Extract the (X, Y) coordinate from the center of the cell holding the provided text.  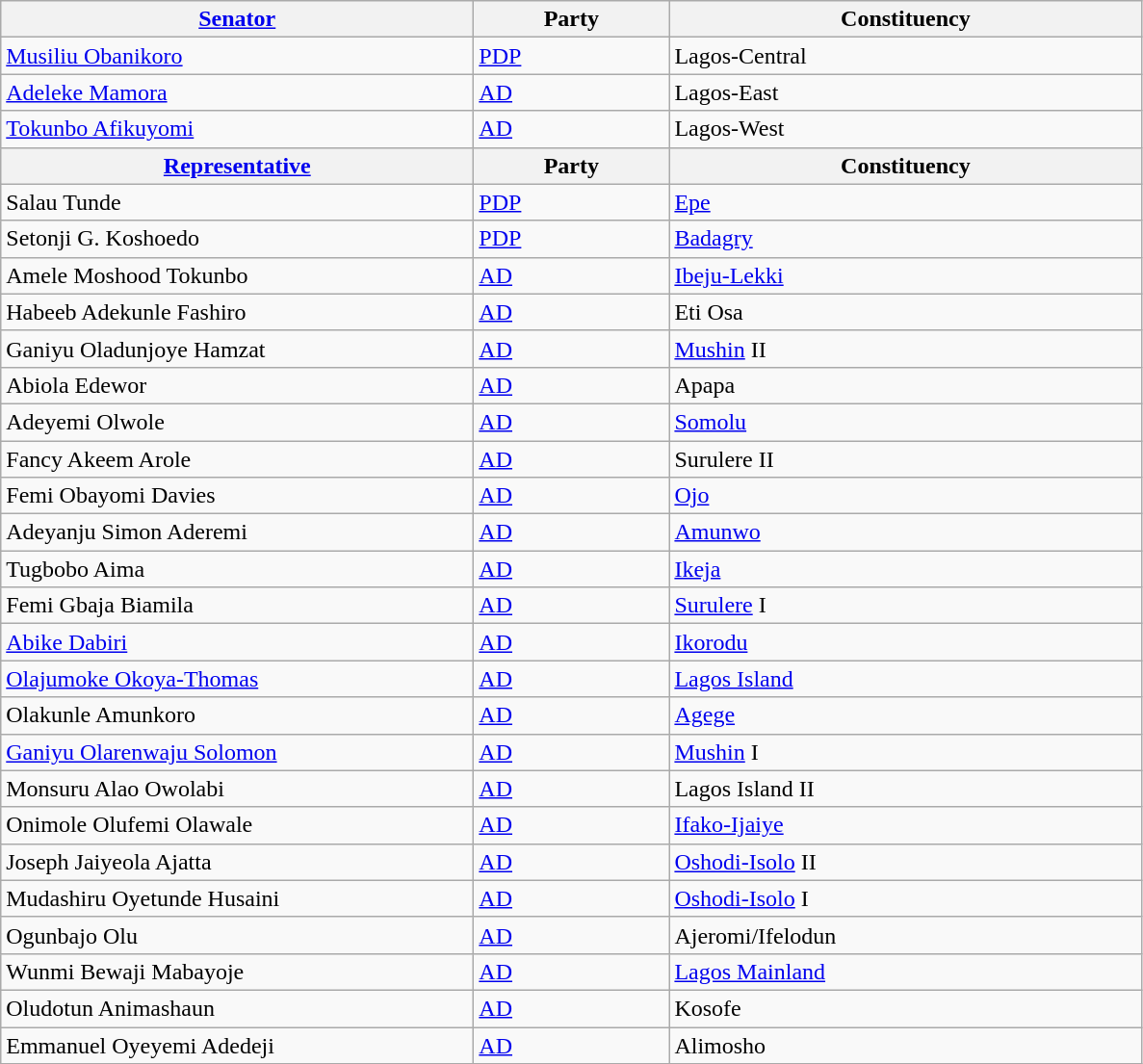
Amele Moshood Tokunbo (237, 275)
Ganiyu Oladunjoye Hamzat (237, 349)
Onimole Olufemi Olawale (237, 825)
Habeeb Adekunle Fashiro (237, 312)
Setonji G. Koshoedo (237, 239)
Ogunbajo Olu (237, 935)
Tugbobo Aima (237, 569)
Salau Tunde (237, 202)
Adeyanju Simon Aderemi (237, 532)
Oludotun Animashaun (237, 1008)
Joseph Jaiyeola Ajatta (237, 862)
Eti Osa (905, 312)
Alimosho (905, 1045)
Surulere I (905, 606)
Senator (237, 19)
Ifako-Ijaiye (905, 825)
Abike Dabiri (237, 642)
Ajeromi/Ifelodun (905, 935)
Representative (237, 166)
Lagos Island (905, 679)
Femi Gbaja Biamila (237, 606)
Lagos-Central (905, 56)
Wunmi Bewaji Mabayoje (237, 972)
Adeyemi Olwole (237, 422)
Adeleke Mamora (237, 92)
Ikeja (905, 569)
Femi Obayomi Davies (237, 496)
Ibeju-Lekki (905, 275)
Oshodi-Isolo II (905, 862)
Emmanuel Oyeyemi Adedeji (237, 1045)
Fancy Akeem Arole (237, 459)
Olajumoke Okoya-Thomas (237, 679)
Abiola Edewor (237, 385)
Mushin I (905, 752)
Ganiyu Olarenwaju Solomon (237, 752)
Lagos-East (905, 92)
Apapa (905, 385)
Lagos Mainland (905, 972)
Somolu (905, 422)
Tokunbo Afikuyomi (237, 129)
Epe (905, 202)
Ojo (905, 496)
Musiliu Obanikoro (237, 56)
Kosofe (905, 1008)
Lagos Island II (905, 789)
Monsuru Alao Owolabi (237, 789)
Surulere II (905, 459)
Mudashiru Oyetunde Husaini (237, 898)
Olakunle Amunkoro (237, 715)
Oshodi-Isolo I (905, 898)
Lagos-West (905, 129)
Ikorodu (905, 642)
Badagry (905, 239)
Amunwo (905, 532)
Agege (905, 715)
Mushin II (905, 349)
